Provide the (x, y) coordinate of the cell's center where the given text is located.  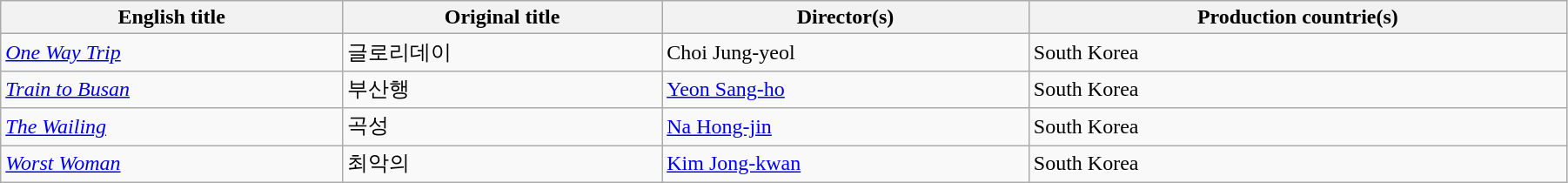
English title (172, 17)
Choi Jung-yeol (846, 52)
One Way Trip (172, 52)
Director(s) (846, 17)
Kim Jong-kwan (846, 164)
부산행 (503, 89)
곡성 (503, 127)
Yeon Sang-ho (846, 89)
글로리데이 (503, 52)
Na Hong-jin (846, 127)
Train to Busan (172, 89)
Original title (503, 17)
Production countrie(s) (1297, 17)
최악의 (503, 164)
The Wailing (172, 127)
Worst Woman (172, 164)
